Pinpoint the cell where the given text exists, returning its [X, Y] midpoint coordinate. 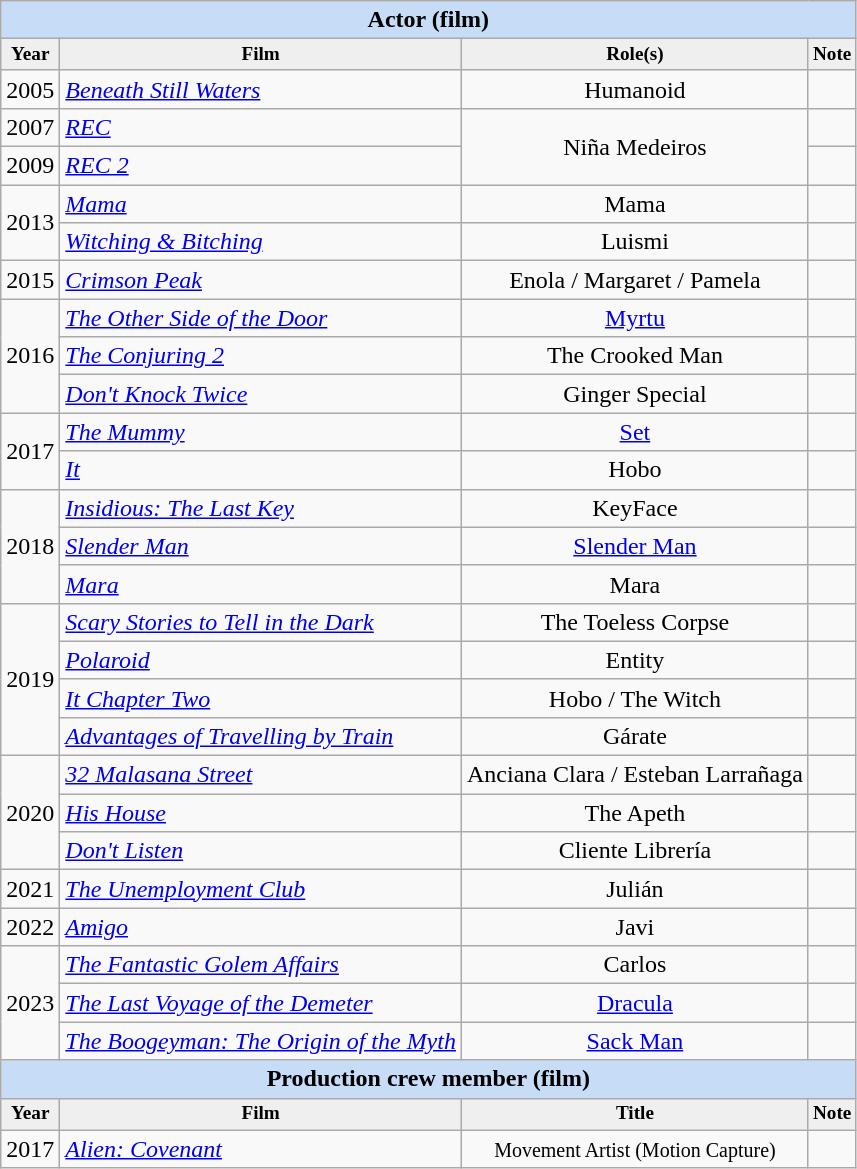
Niña Medeiros [634, 147]
Carlos [634, 965]
KeyFace [634, 508]
The Other Side of the Door [261, 318]
Humanoid [634, 89]
Production crew member (film) [428, 1079]
2023 [30, 1003]
2018 [30, 546]
Entity [634, 660]
Advantages of Travelling by Train [261, 737]
Amigo [261, 927]
Ginger Special [634, 394]
Crimson Peak [261, 280]
Hobo / The Witch [634, 698]
Role(s) [634, 55]
2021 [30, 889]
Insidious: The Last Key [261, 508]
Anciana Clara / Esteban Larrañaga [634, 775]
Movement Artist (Motion Capture) [634, 1149]
Beneath Still Waters [261, 89]
Javi [634, 927]
The Apeth [634, 813]
Title [634, 1114]
2007 [30, 128]
2020 [30, 813]
Cliente Librería [634, 851]
2015 [30, 280]
2005 [30, 89]
The Last Voyage of the Demeter [261, 1003]
The Unemployment Club [261, 889]
Polaroid [261, 660]
His House [261, 813]
32 Malasana Street [261, 775]
The Conjuring 2 [261, 356]
Set [634, 432]
Enola / Margaret / Pamela [634, 280]
2013 [30, 223]
2016 [30, 356]
REC 2 [261, 166]
The Fantastic Golem Affairs [261, 965]
Actor (film) [428, 20]
Gárate [634, 737]
Witching & Bitching [261, 242]
Don't Listen [261, 851]
It Chapter Two [261, 698]
The Crooked Man [634, 356]
The Boogeyman: The Origin of the Myth [261, 1041]
Scary Stories to Tell in the Dark [261, 622]
2022 [30, 927]
Luismi [634, 242]
Alien: Covenant [261, 1149]
The Toeless Corpse [634, 622]
It [261, 470]
The Mummy [261, 432]
Don't Knock Twice [261, 394]
REC [261, 128]
Julián [634, 889]
Myrtu [634, 318]
Hobo [634, 470]
2019 [30, 679]
2009 [30, 166]
Sack Man [634, 1041]
Dracula [634, 1003]
